Capture the cell that displays the provided text and extract its [X, Y] central coordinate. 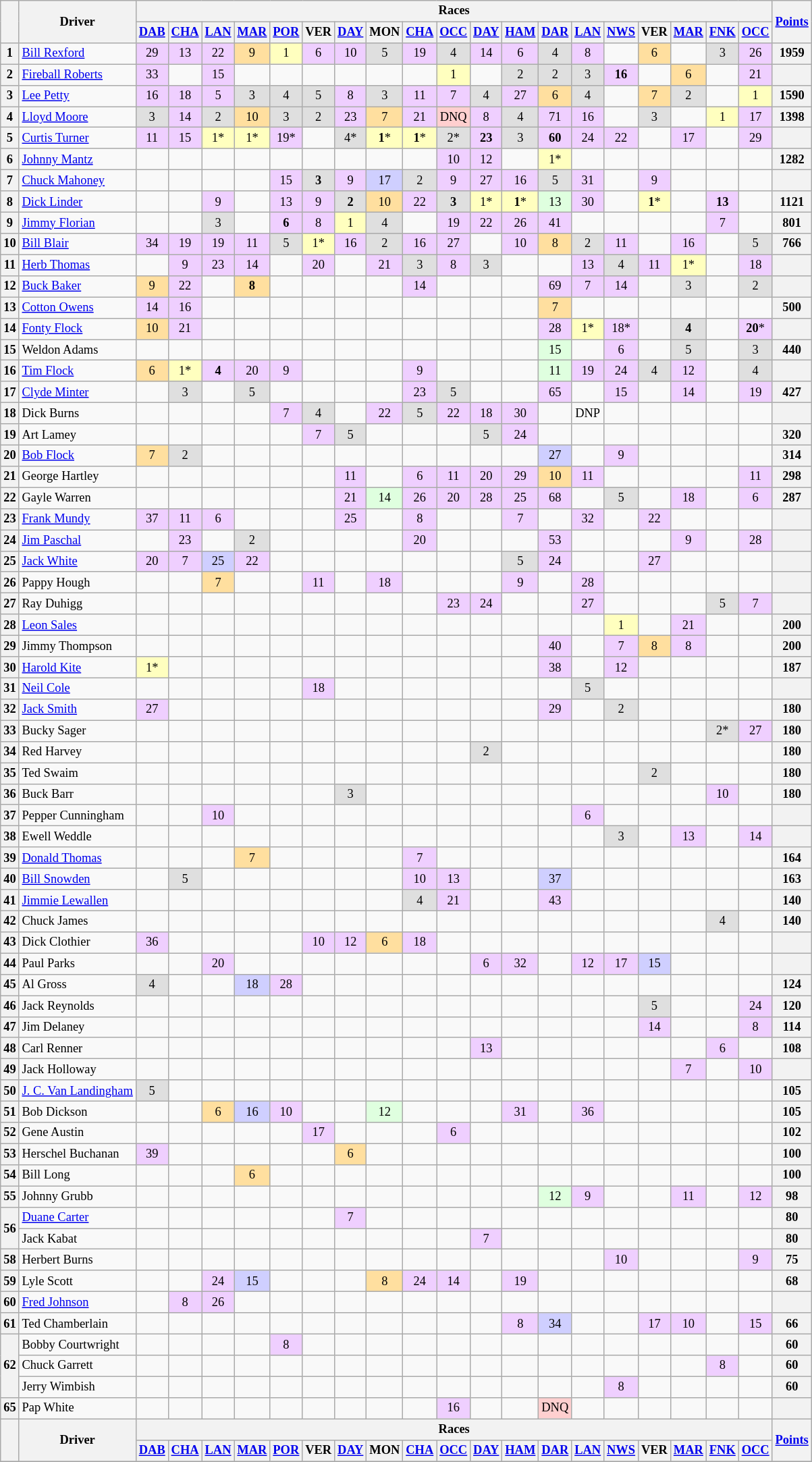
Al Gross [77, 985]
Dick Clothier [77, 942]
Gene Austin [77, 1133]
320 [792, 435]
47 [9, 1027]
1282 [792, 159]
163 [792, 879]
Frank Mundy [77, 520]
35 [9, 774]
766 [792, 244]
Fireball Roberts [77, 74]
Jack White [77, 562]
48 [9, 1049]
Fonty Flock [77, 328]
Jimmy Florian [77, 223]
120 [792, 1006]
Jack Kabat [77, 1239]
42 [9, 922]
314 [792, 456]
Jack Holloway [77, 1069]
62 [9, 1366]
Jack Smith [77, 710]
Ted Swaim [77, 774]
Buck Barr [77, 794]
102 [792, 1133]
58 [9, 1260]
20* [755, 328]
J. C. Van Landingham [77, 1091]
55 [9, 1196]
44 [9, 964]
Art Lamey [77, 435]
Carl Renner [77, 1049]
Jim Delaney [77, 1027]
Chuck James [77, 922]
Lee Petty [77, 96]
Tim Flock [77, 371]
Bill Long [77, 1176]
Bill Snowden [77, 879]
Chuck Mahoney [77, 181]
108 [792, 1049]
298 [792, 477]
124 [792, 985]
19* [286, 138]
Neil Cole [77, 688]
52 [9, 1133]
75 [792, 1260]
187 [792, 667]
Pap White [77, 1408]
Bill Rexford [77, 54]
Johnny Mantz [77, 159]
500 [792, 308]
Bob Flock [77, 456]
66 [792, 1323]
45 [9, 985]
Pappy Hough [77, 583]
Clyde Minter [77, 393]
18* [621, 328]
Johnny Grubb [77, 1196]
49 [9, 1069]
Jimmie Lewallen [77, 900]
Bill Blair [77, 244]
Bucky Sager [77, 730]
59 [9, 1281]
Lyle Scott [77, 1281]
1121 [792, 201]
Dick Burns [77, 413]
801 [792, 223]
46 [9, 1006]
Dick Linder [77, 201]
Fred Johnson [77, 1303]
69 [555, 286]
71 [555, 117]
Ewell Weddle [77, 837]
Cotton Owens [77, 308]
287 [792, 498]
51 [9, 1112]
440 [792, 350]
Herschel Buchanan [77, 1154]
Curtis Turner [77, 138]
Jack Reynolds [77, 1006]
Paul Parks [77, 964]
114 [792, 1027]
Ted Chamberlain [77, 1323]
Gayle Warren [77, 498]
98 [792, 1196]
Harold Kite [77, 667]
61 [9, 1323]
Donald Thomas [77, 857]
Duane Carter [77, 1218]
Herbert Burns [77, 1260]
Herb Thomas [77, 265]
DNP [588, 413]
56 [9, 1228]
Jim Paschal [77, 540]
Ray Duhigg [77, 603]
Jerry Wimbish [77, 1386]
1959 [792, 54]
164 [792, 857]
1590 [792, 96]
Bobby Courtwright [77, 1345]
54 [9, 1176]
Leon Sales [77, 625]
Chuck Garrett [77, 1366]
George Hartley [77, 477]
Pepper Cunningham [77, 815]
Weldon Adams [77, 350]
4* [351, 138]
Jimmy Thompson [77, 647]
1398 [792, 117]
Lloyd Moore [77, 117]
Red Harvey [77, 752]
Buck Baker [77, 286]
427 [792, 393]
Bob Dickson [77, 1112]
50 [9, 1091]
